Find where the given text appears and provide that cell's center as [x, y] coordinate. 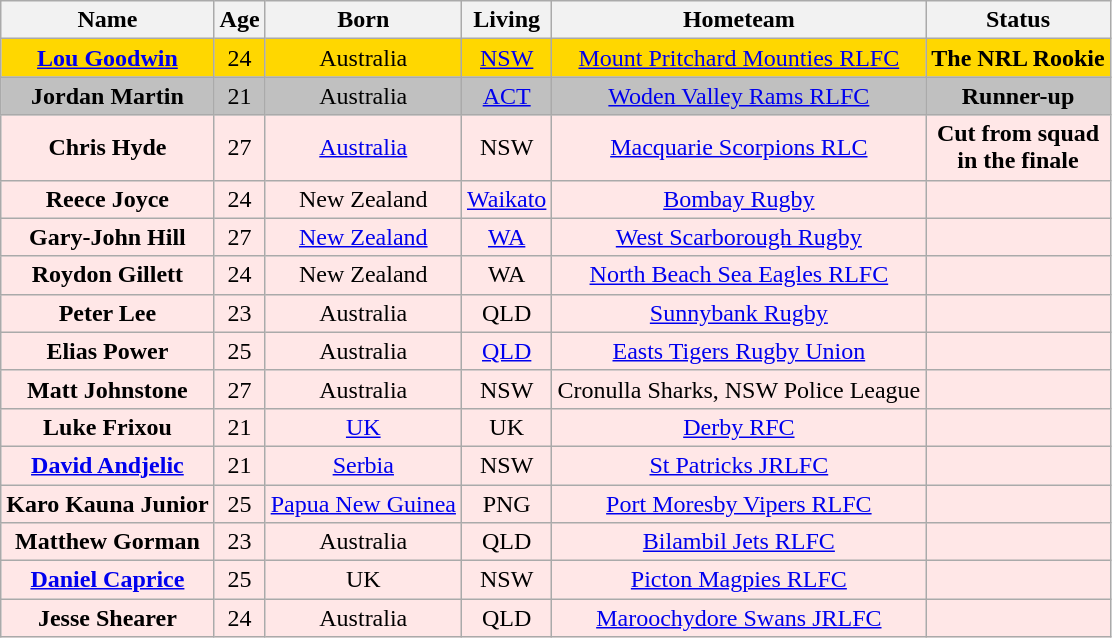
Peter Lee [108, 313]
Lou Goodwin [108, 58]
Born [363, 20]
Bombay Rugby [739, 199]
Age [240, 20]
North Beach Sea Eagles RLFC [739, 275]
Easts Tigers Rugby Union [739, 351]
ACT [506, 96]
The NRL Rookie [1018, 58]
Port Moresby Vipers RLFC [739, 503]
Living [506, 20]
David Andjelic [108, 465]
Cronulla Sharks, NSW Police League [739, 389]
Papua New Guinea [363, 503]
Sunnybank Rugby [739, 313]
Jesse Shearer [108, 618]
Maroochydore Swans JRLFC [739, 618]
Luke Frixou [108, 427]
Chris Hyde [108, 148]
Daniel Caprice [108, 580]
Karo Kauna Junior [108, 503]
Waikato [506, 199]
Gary-John Hill [108, 237]
West Scarborough Rugby [739, 237]
Bilambil Jets RLFC [739, 542]
Hometeam [739, 20]
Derby RFC [739, 427]
PNG [506, 503]
Jordan Martin [108, 96]
Mount Pritchard Mounties RLFC [739, 58]
Name [108, 20]
Reece Joyce [108, 199]
Matt Johnstone [108, 389]
Runner-up [1018, 96]
Status [1018, 20]
Elias Power [108, 351]
Matthew Gorman [108, 542]
St Patricks JRLFC [739, 465]
Picton Magpies RLFC [739, 580]
Cut from squadin the finale [1018, 148]
Woden Valley Rams RLFC [739, 96]
Roydon Gillett [108, 275]
Serbia [363, 465]
Macquarie Scorpions RLC [739, 148]
